Extract the (X, Y) coordinate from the center of the cell holding the provided text.  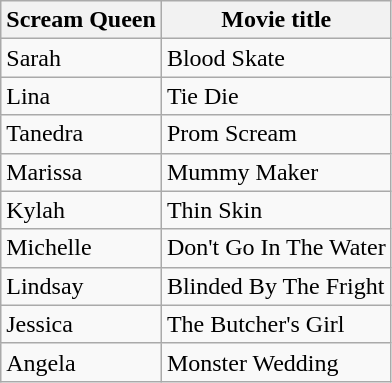
Angela (82, 362)
Movie title (276, 20)
Thin Skin (276, 210)
Blood Skate (276, 58)
The Butcher's Girl (276, 324)
Mummy Maker (276, 172)
Prom Scream (276, 134)
Kylah (82, 210)
Marissa (82, 172)
Tanedra (82, 134)
Michelle (82, 248)
Lina (82, 96)
Monster Wedding (276, 362)
Blinded By The Fright (276, 286)
Don't Go In The Water (276, 248)
Lindsay (82, 286)
Tie Die (276, 96)
Jessica (82, 324)
Sarah (82, 58)
Scream Queen (82, 20)
